From the cell containing the given text, extract its center point as [X, Y] coordinate. 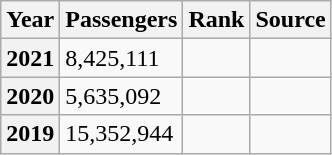
15,352,944 [122, 134]
Year [30, 20]
2021 [30, 58]
Passengers [122, 20]
2020 [30, 96]
2019 [30, 134]
Source [290, 20]
Rank [216, 20]
5,635,092 [122, 96]
8,425,111 [122, 58]
